Scan for the cell matching the given text and deliver its (x, y) coordinate at center. 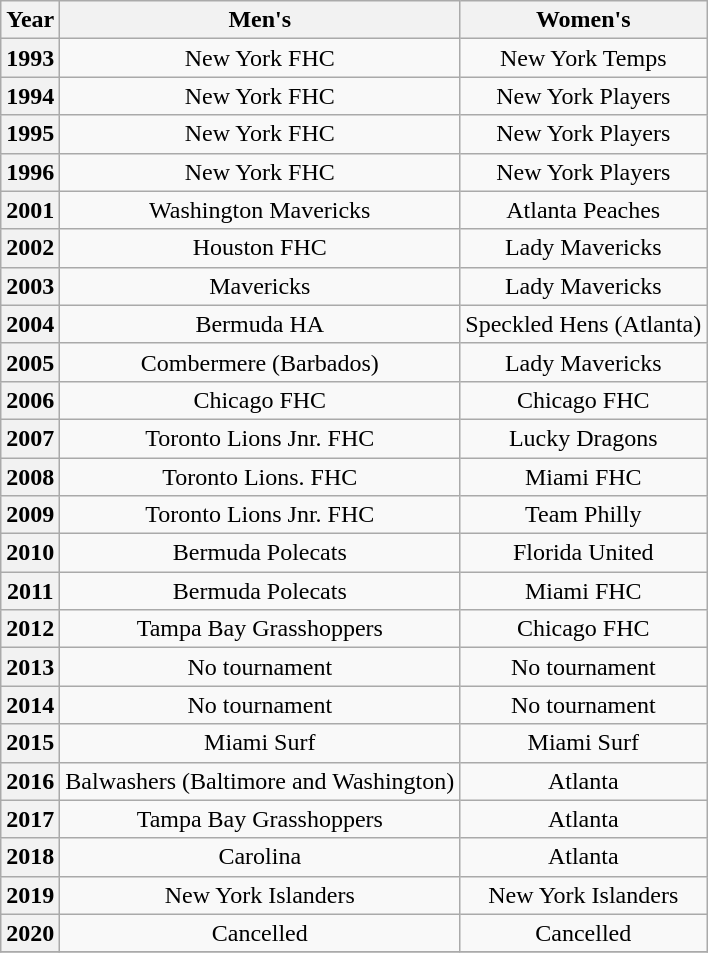
1993 (30, 58)
New York Temps (584, 58)
Team Philly (584, 515)
Toronto Lions. FHC (260, 477)
Houston FHC (260, 248)
Combermere (Barbados) (260, 362)
2004 (30, 324)
Speckled Hens (Atlanta) (584, 324)
2010 (30, 553)
2011 (30, 591)
Balwashers (Baltimore and Washington) (260, 781)
Men's (260, 20)
2006 (30, 400)
Florida United (584, 553)
2003 (30, 286)
2005 (30, 362)
Mavericks (260, 286)
1996 (30, 172)
2012 (30, 629)
2008 (30, 477)
1994 (30, 96)
Atlanta Peaches (584, 210)
Bermuda HA (260, 324)
2002 (30, 248)
Lucky Dragons (584, 438)
Washington Mavericks (260, 210)
2007 (30, 438)
2014 (30, 705)
2001 (30, 210)
2009 (30, 515)
2013 (30, 667)
Year (30, 20)
2017 (30, 819)
2019 (30, 895)
2015 (30, 743)
2018 (30, 857)
Carolina (260, 857)
2020 (30, 933)
2016 (30, 781)
Women's (584, 20)
1995 (30, 134)
